Return [X, Y] of the center of cell containing provided text 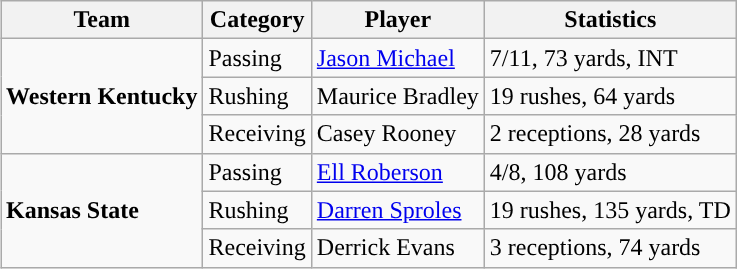
2 receptions, 28 yards [610, 134]
Ell Roberson [398, 172]
Maurice Bradley [398, 96]
Derrick Evans [398, 248]
19 rushes, 64 yards [610, 96]
Category [257, 20]
Darren Sproles [398, 210]
Casey Rooney [398, 134]
Jason Michael [398, 58]
19 rushes, 135 yards, TD [610, 210]
Player [398, 20]
7/11, 73 yards, INT [610, 58]
3 receptions, 74 yards [610, 248]
Team [102, 20]
Kansas State [102, 210]
Statistics [610, 20]
4/8, 108 yards [610, 172]
Western Kentucky [102, 96]
